Return the [X, Y] coordinate for the center point of the cell that contains the specified text.  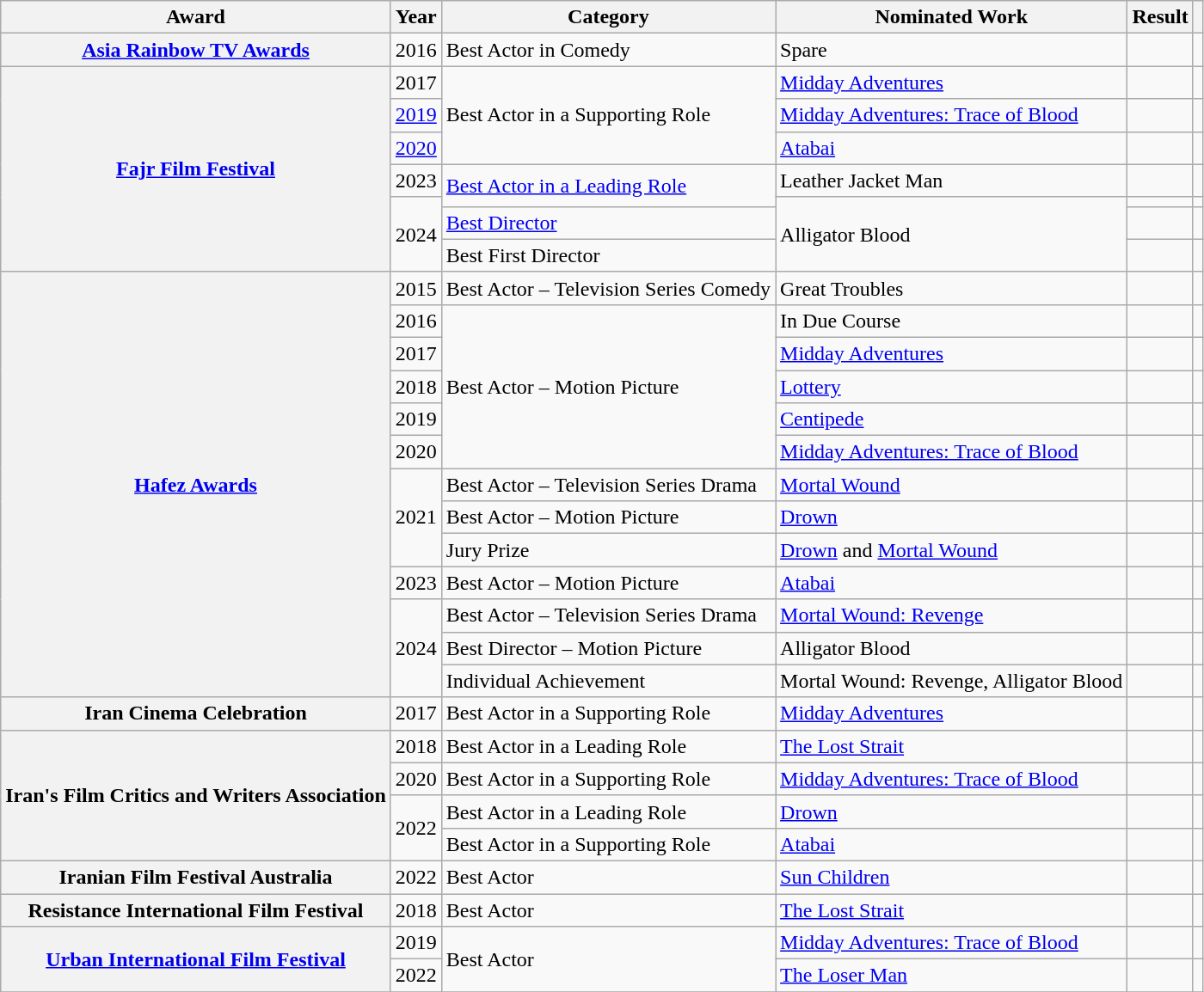
Best Director [608, 223]
Jury Prize [608, 550]
Iran Cinema Celebration [196, 713]
Best Actor – Television Series Comedy [608, 288]
Individual Achievement [608, 681]
Mortal Wound: Revenge [951, 615]
Mortal Wound [951, 485]
Fajr Film Festival [196, 168]
Drown and Mortal Wound [951, 550]
Best Actor in Comedy [608, 50]
Leather Jacket Man [951, 181]
2021 [416, 517]
Asia Rainbow TV Awards [196, 50]
Resistance International Film Festival [196, 910]
Best Director – Motion Picture [608, 648]
In Due Course [951, 321]
Best First Director [608, 255]
Urban International Film Festival [196, 959]
Award [196, 17]
Centipede [951, 419]
Year [416, 17]
Spare [951, 50]
Category [608, 17]
The Loser Man [951, 976]
Mortal Wound: Revenge, Alligator Blood [951, 681]
Great Troubles [951, 288]
2015 [416, 288]
Iranian Film Festival Australia [196, 877]
Nominated Work [951, 17]
Sun Children [951, 877]
Lottery [951, 386]
Iran's Film Critics and Writers Association [196, 795]
Hafez Awards [196, 485]
Result [1160, 17]
